Pinpoint the cell where the given text exists, returning its (x, y) midpoint coordinate. 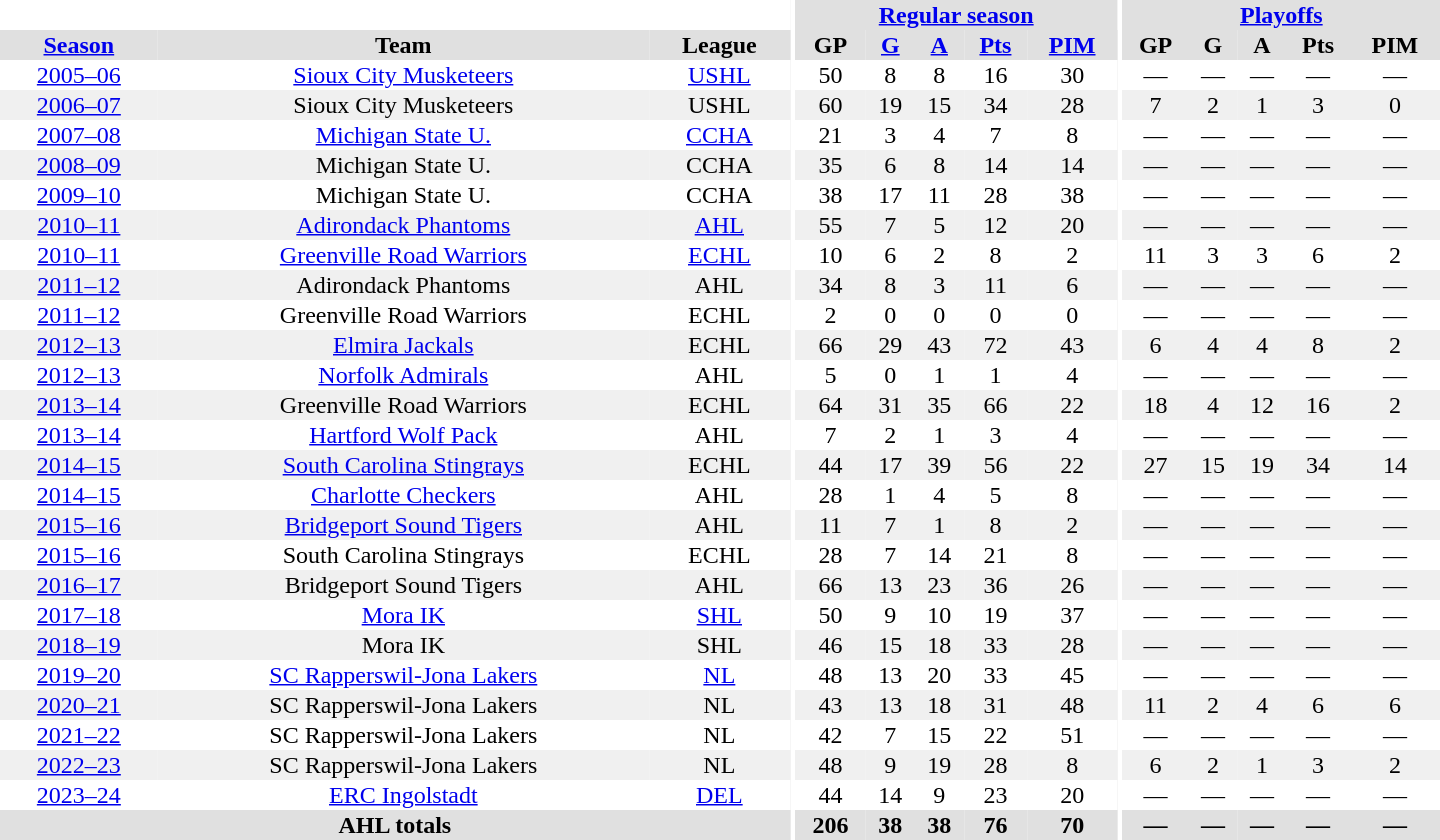
2016–17 (79, 585)
55 (830, 225)
2018–19 (79, 645)
2023–24 (79, 795)
DEL (720, 795)
29 (890, 345)
27 (1156, 465)
37 (1072, 615)
2017–18 (79, 615)
Hartford Wolf Pack (404, 435)
2022–23 (79, 765)
AHL totals (395, 825)
Team (404, 45)
Playoffs (1282, 15)
2021–22 (79, 735)
36 (996, 585)
Elmira Jackals (404, 345)
72 (996, 345)
Norfolk Admirals (404, 375)
26 (1072, 585)
42 (830, 735)
51 (1072, 735)
2008–09 (79, 165)
45 (1072, 675)
46 (830, 645)
39 (940, 465)
2006–07 (79, 105)
56 (996, 465)
64 (830, 405)
2007–08 (79, 135)
Regular season (956, 15)
2020–21 (79, 705)
Season (79, 45)
206 (830, 825)
2009–10 (79, 195)
League (720, 45)
70 (1072, 825)
76 (996, 825)
2019–20 (79, 675)
ERC Ingolstadt (404, 795)
60 (830, 105)
2005–06 (79, 75)
30 (1072, 75)
Charlotte Checkers (404, 495)
